Return the (x, y) coordinate for the center point of the cell that contains the specified text.  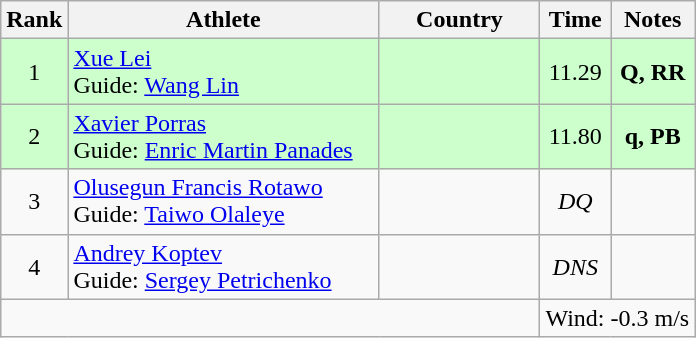
Andrey KoptevGuide: Sergey Petrichenko (224, 266)
11.29 (576, 72)
2 (34, 136)
q, PB (653, 136)
Olusegun Francis RotawoGuide: Taiwo Olaleye (224, 202)
Rank (34, 20)
Wind: -0.3 m/s (618, 318)
4 (34, 266)
11.80 (576, 136)
Notes (653, 20)
DQ (576, 202)
Xavier PorrasGuide: Enric Martin Panades (224, 136)
Country (460, 20)
Q, RR (653, 72)
Xue LeiGuide: Wang Lin (224, 72)
1 (34, 72)
Athlete (224, 20)
DNS (576, 266)
Time (576, 20)
3 (34, 202)
